From the cell containing the given text, extract its center point as [X, Y] coordinate. 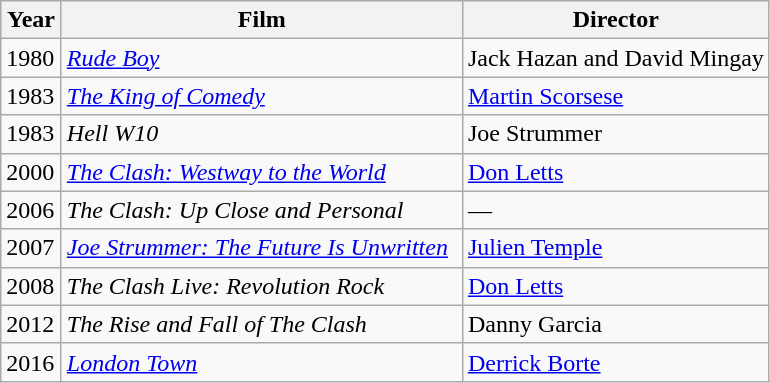
2008 [32, 286]
2012 [32, 324]
Rude Boy [262, 58]
— [616, 210]
London Town [262, 362]
2016 [32, 362]
Film [262, 20]
Year [32, 20]
Danny Garcia [616, 324]
Julien Temple [616, 248]
2007 [32, 248]
Joe Strummer [616, 134]
Joe Strummer: The Future Is Unwritten [262, 248]
The Clash: Westway to the World [262, 172]
The Clash: Up Close and Personal [262, 210]
The King of Comedy [262, 96]
2006 [32, 210]
Jack Hazan and David Mingay [616, 58]
2000 [32, 172]
Derrick Borte [616, 362]
The Clash Live: Revolution Rock [262, 286]
Hell W10 [262, 134]
The Rise and Fall of The Clash [262, 324]
Martin Scorsese [616, 96]
Director [616, 20]
1980 [32, 58]
